Locate the cell with the specified text and output its [x, y] center coordinate. 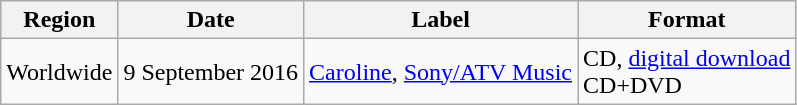
Label [441, 20]
Caroline, Sony/ATV Music [441, 72]
9 September 2016 [211, 72]
Worldwide [60, 72]
Format [687, 20]
CD, digital downloadCD+DVD [687, 72]
Region [60, 20]
Date [211, 20]
